Detect which cell encompasses the target text, then output its (X, Y) center coordinate. 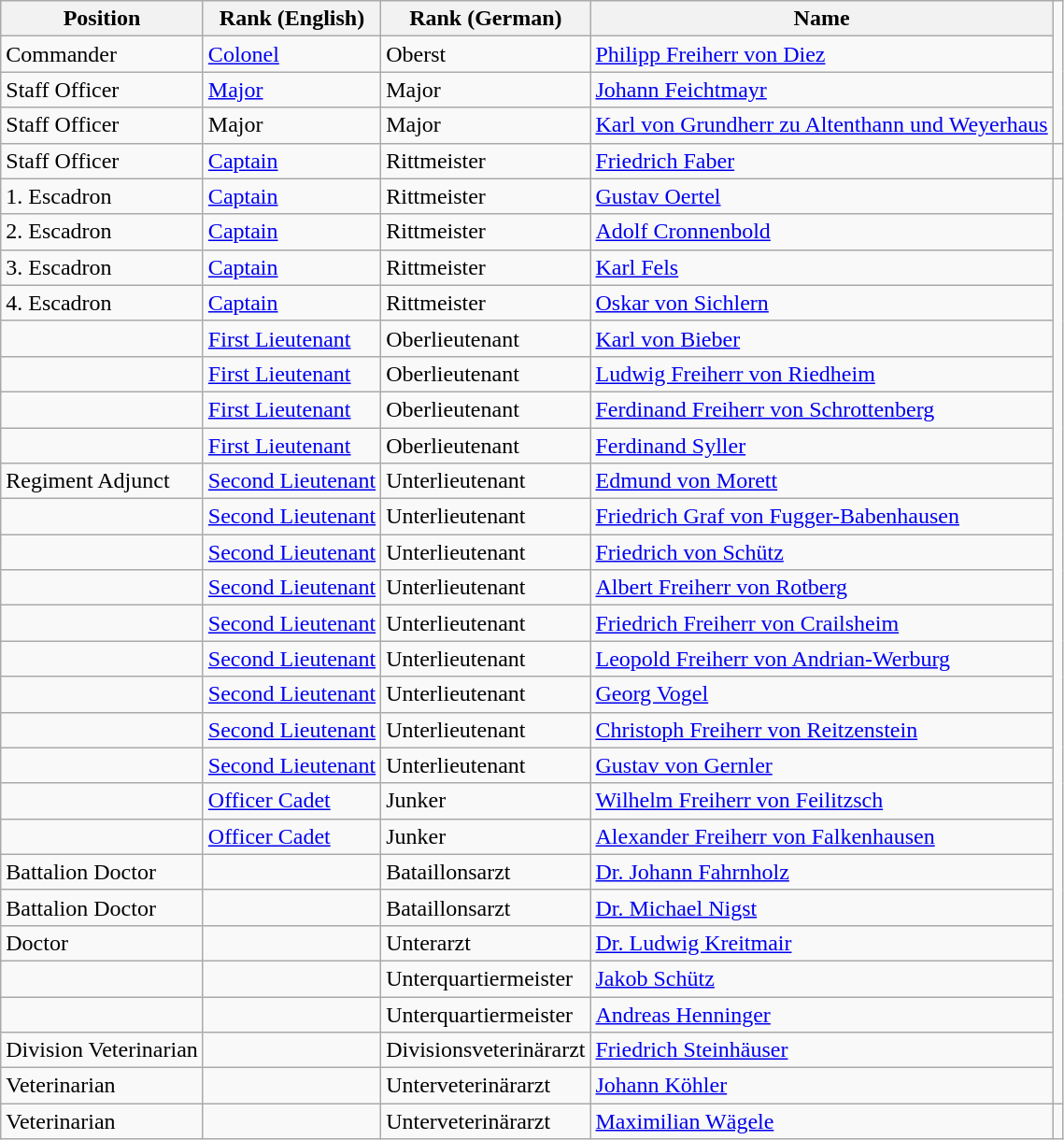
Leopold Freiherr von Andrian-Werburg (822, 659)
Albert Freiherr von Rotberg (822, 588)
Friedrich Graf von Fugger-Babenhausen (822, 517)
Gustav von Gernler (822, 765)
Division Veterinarian (103, 1050)
Friedrich Faber (822, 161)
Edmund von Morett (822, 481)
Ferdinand Freiherr von Schrottenberg (822, 409)
Jakob Schütz (822, 978)
Ludwig Freiherr von Riedheim (822, 374)
Colonel (291, 54)
Maximilian Wägele (822, 1121)
Dr. Johann Fahrnholz (822, 872)
Friedrich Freiherr von Crailsheim (822, 623)
Karl von Grundherr zu Altenthann und Weyerhaus (822, 125)
Regiment Adjunct (103, 481)
Unterarzt (486, 943)
Rank (English) (291, 19)
1. Escadron (103, 196)
Oberst (486, 54)
Oskar von Sichlern (822, 303)
Divisionsveterinärarzt (486, 1050)
Johann Köhler (822, 1086)
Friedrich von Schütz (822, 552)
Wilhelm Freiherr von Feilitzsch (822, 801)
Adolf Cronnenbold (822, 232)
Dr. Ludwig Kreitmair (822, 943)
Position (103, 19)
Andreas Henninger (822, 1014)
Philipp Freiherr von Diez (822, 54)
Christoph Freiherr von Reitzenstein (822, 730)
Karl von Bieber (822, 338)
Friedrich Steinhäuser (822, 1050)
Doctor (103, 943)
Georg Vogel (822, 694)
Commander (103, 54)
Alexander Freiherr von Falkenhausen (822, 836)
Gustav Oertel (822, 196)
Name (822, 19)
Rank (German) (486, 19)
4. Escadron (103, 303)
Karl Fels (822, 267)
Dr. Michael Nigst (822, 907)
Johann Feichtmayr (822, 90)
2. Escadron (103, 232)
Ferdinand Syller (822, 446)
3. Escadron (103, 267)
